Search for the cell housing the specified text and yield its (X, Y) center coordinate. 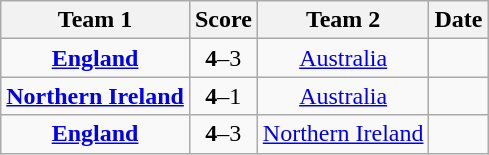
Date (458, 20)
4–1 (223, 96)
Team 2 (343, 20)
Score (223, 20)
Team 1 (96, 20)
